Provide the (X, Y) coordinate of the cell's center where the given text is located.  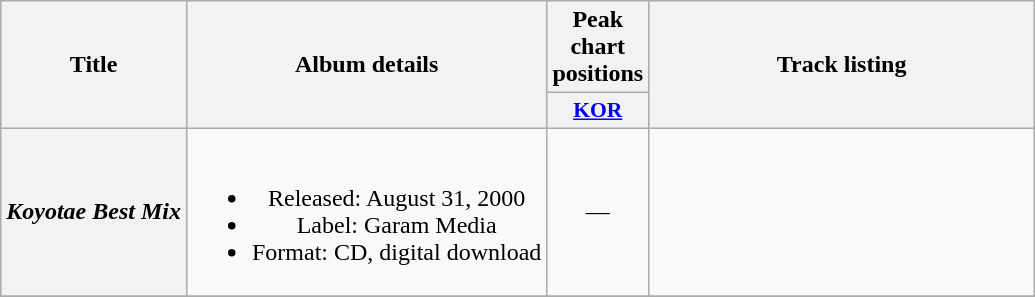
Koyotae Best Mix (94, 212)
— (598, 212)
Album details (366, 65)
KOR (598, 111)
Track listing (842, 65)
Peak chartpositions (598, 47)
Title (94, 65)
Released: August 31, 2000Label: Garam MediaFormat: CD, digital download (366, 212)
